Locate the cell with the specified text and output its (x, y) center coordinate. 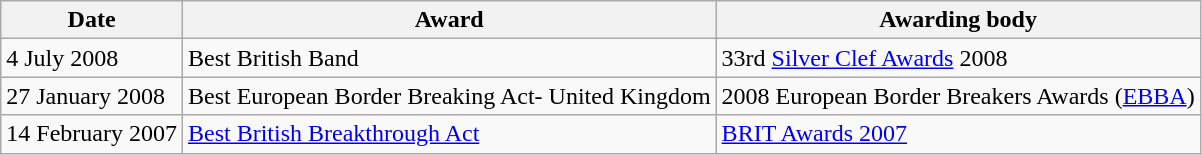
Awarding body (958, 20)
33rd Silver Clef Awards 2008 (958, 58)
Best European Border Breaking Act- United Kingdom (449, 96)
2008 European Border Breakers Awards (EBBA) (958, 96)
Best British Breakthrough Act (449, 134)
BRIT Awards 2007 (958, 134)
14 February 2007 (92, 134)
Best British Band (449, 58)
Date (92, 20)
4 July 2008 (92, 58)
27 January 2008 (92, 96)
Award (449, 20)
